Return the (X, Y) coordinate for the center point of the cell that contains the specified text.  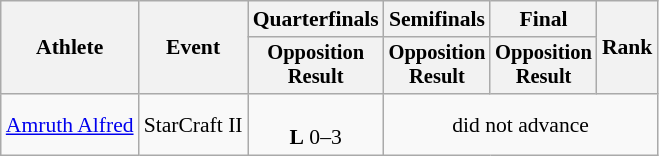
Athlete (70, 48)
Quarterfinals (316, 19)
Semifinals (438, 19)
Event (194, 48)
L 0–3 (316, 124)
Final (544, 19)
did not advance (521, 124)
Amruth Alfred (70, 124)
StarCraft II (194, 124)
Rank (628, 48)
